Detect which cell encompasses the target text, then output its (X, Y) center coordinate. 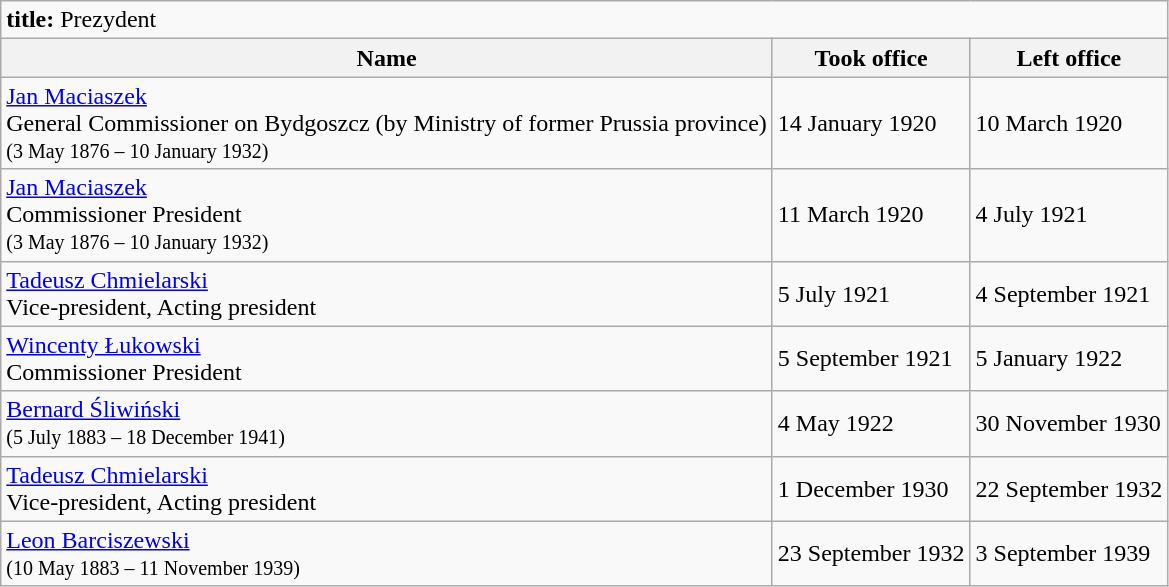
14 January 1920 (871, 123)
4 May 1922 (871, 424)
Jan Maciaszek Commissioner President (3 May 1876 – 10 January 1932) (387, 215)
30 November 1930 (1069, 424)
5 September 1921 (871, 358)
5 January 1922 (1069, 358)
11 March 1920 (871, 215)
1 December 1930 (871, 488)
Bernard Śliwiński (5 July 1883 – 18 December 1941) (387, 424)
Left office (1069, 58)
Jan Maciaszek General Commissioner on Bydgoszcz (by Ministry of former Prussia province) (3 May 1876 – 10 January 1932) (387, 123)
23 September 1932 (871, 554)
Name (387, 58)
4 July 1921 (1069, 215)
10 March 1920 (1069, 123)
4 September 1921 (1069, 294)
Leon Barciszewski (10 May 1883 – 11 November 1939) (387, 554)
title: Prezydent (584, 20)
3 September 1939 (1069, 554)
Wincenty Łukowski Commissioner President (387, 358)
5 July 1921 (871, 294)
Took office (871, 58)
22 September 1932 (1069, 488)
